Find where the given text appears and provide that cell's center as [X, Y] coordinate. 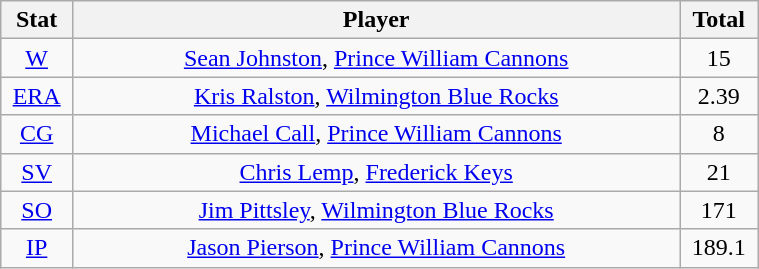
IP [37, 248]
15 [719, 58]
Michael Call, Prince William Cannons [376, 134]
2.39 [719, 96]
Sean Johnston, Prince William Cannons [376, 58]
SO [37, 210]
Total [719, 20]
Stat [37, 20]
SV [37, 172]
8 [719, 134]
Jason Pierson, Prince William Cannons [376, 248]
171 [719, 210]
CG [37, 134]
189.1 [719, 248]
Chris Lemp, Frederick Keys [376, 172]
W [37, 58]
ERA [37, 96]
Jim Pittsley, Wilmington Blue Rocks [376, 210]
Kris Ralston, Wilmington Blue Rocks [376, 96]
21 [719, 172]
Player [376, 20]
